Scan for the cell matching the given text and deliver its [x, y] coordinate at center. 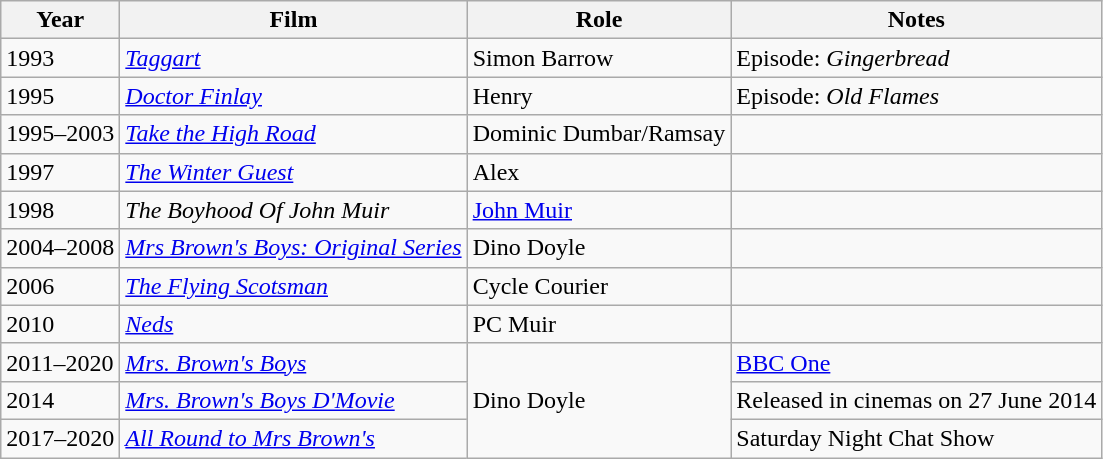
Dominic Dumbar/Ramsay [599, 134]
Alex [599, 172]
Year [60, 20]
Episode: Old Flames [916, 96]
The Winter Guest [294, 172]
Episode: Gingerbread [916, 58]
PC Muir [599, 324]
1997 [60, 172]
Released in cinemas on 27 June 2014 [916, 400]
Taggart [294, 58]
Mrs. Brown's Boys D'Movie [294, 400]
Henry [599, 96]
1998 [60, 210]
2014 [60, 400]
BBC One [916, 362]
1995 [60, 96]
Cycle Courier [599, 286]
Simon Barrow [599, 58]
1993 [60, 58]
The Boyhood Of John Muir [294, 210]
Neds [294, 324]
Role [599, 20]
2004–2008 [60, 248]
2017–2020 [60, 438]
Saturday Night Chat Show [916, 438]
2011–2020 [60, 362]
Doctor Finlay [294, 96]
The Flying Scotsman [294, 286]
1995–2003 [60, 134]
All Round to Mrs Brown's [294, 438]
John Muir [599, 210]
2010 [60, 324]
2006 [60, 286]
Mrs. Brown's Boys [294, 362]
Film [294, 20]
Take the High Road [294, 134]
Notes [916, 20]
Mrs Brown's Boys: Original Series [294, 248]
